Provide the [X, Y] coordinate of the cell's center where the given text is located.  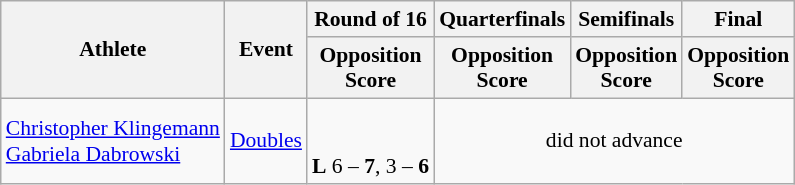
Christopher KlingemannGabriela Dabrowski [113, 142]
Athlete [113, 50]
did not advance [614, 142]
L 6 – 7, 3 – 6 [370, 142]
Semifinals [626, 19]
Quarterfinals [502, 19]
Final [738, 19]
Event [266, 50]
Round of 16 [370, 19]
Doubles [266, 142]
